Return the [X, Y] coordinate for the center point of the cell that contains the specified text.  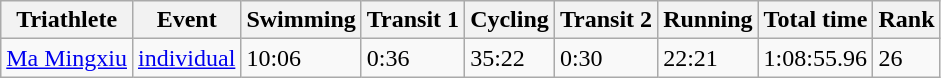
Triathlete [67, 20]
Ma Mingxiu [67, 58]
0:36 [412, 58]
1:08:55.96 [816, 58]
Event [186, 20]
22:21 [708, 58]
Swimming [301, 20]
Rank [906, 20]
individual [186, 58]
Total time [816, 20]
Transit 1 [412, 20]
10:06 [301, 58]
Transit 2 [606, 20]
0:30 [606, 58]
26 [906, 58]
Running [708, 20]
Cycling [510, 20]
35:22 [510, 58]
